Detect which cell encompasses the target text, then output its [x, y] center coordinate. 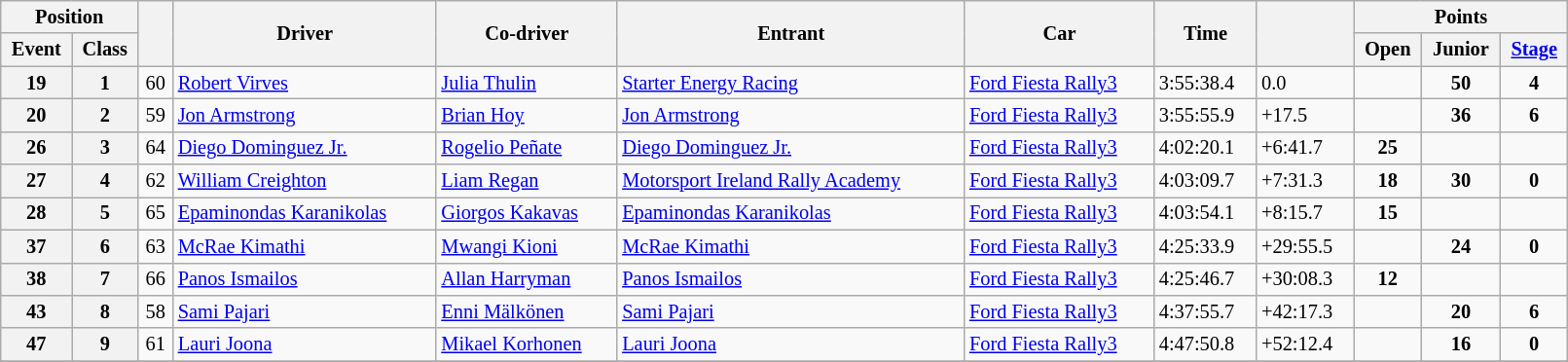
Stage [1534, 50]
Open [1388, 50]
3 [105, 148]
William Creighton [306, 181]
Class [105, 50]
4:25:46.7 [1205, 279]
Starter Energy Racing [790, 83]
61 [156, 344]
60 [156, 83]
28 [37, 213]
15 [1388, 213]
Time [1205, 33]
9 [105, 344]
7 [105, 279]
Points [1461, 17]
26 [37, 148]
64 [156, 148]
59 [156, 115]
+8:15.7 [1305, 213]
Event [37, 50]
Driver [306, 33]
24 [1460, 246]
Julia Thulin [527, 83]
Liam Regan [527, 181]
47 [37, 344]
16 [1460, 344]
2 [105, 115]
62 [156, 181]
38 [37, 279]
Car [1059, 33]
Mikael Korhonen [527, 344]
+52:12.4 [1305, 344]
58 [156, 311]
30 [1460, 181]
Co-driver [527, 33]
Junior [1460, 50]
+30:08.3 [1305, 279]
37 [37, 246]
Brian Hoy [527, 115]
+7:31.3 [1305, 181]
+6:41.7 [1305, 148]
43 [37, 311]
36 [1460, 115]
27 [37, 181]
4:03:09.7 [1205, 181]
19 [37, 83]
Robert Virves [306, 83]
50 [1460, 83]
Position [70, 17]
+42:17.3 [1305, 311]
5 [105, 213]
Allan Harryman [527, 279]
12 [1388, 279]
4:03:54.1 [1205, 213]
3:55:38.4 [1205, 83]
Rogelio Peñate [527, 148]
63 [156, 246]
Giorgos Kakavas [527, 213]
3:55:55.9 [1205, 115]
+29:55.5 [1305, 246]
65 [156, 213]
4:02:20.1 [1205, 148]
25 [1388, 148]
66 [156, 279]
4:47:50.8 [1205, 344]
4:25:33.9 [1205, 246]
Entrant [790, 33]
1 [105, 83]
18 [1388, 181]
8 [105, 311]
Motorsport Ireland Rally Academy [790, 181]
+17.5 [1305, 115]
Mwangi Kioni [527, 246]
0.0 [1305, 83]
4:37:55.7 [1205, 311]
Enni Mälkönen [527, 311]
